From the cell containing the given text, extract its center point as (x, y) coordinate. 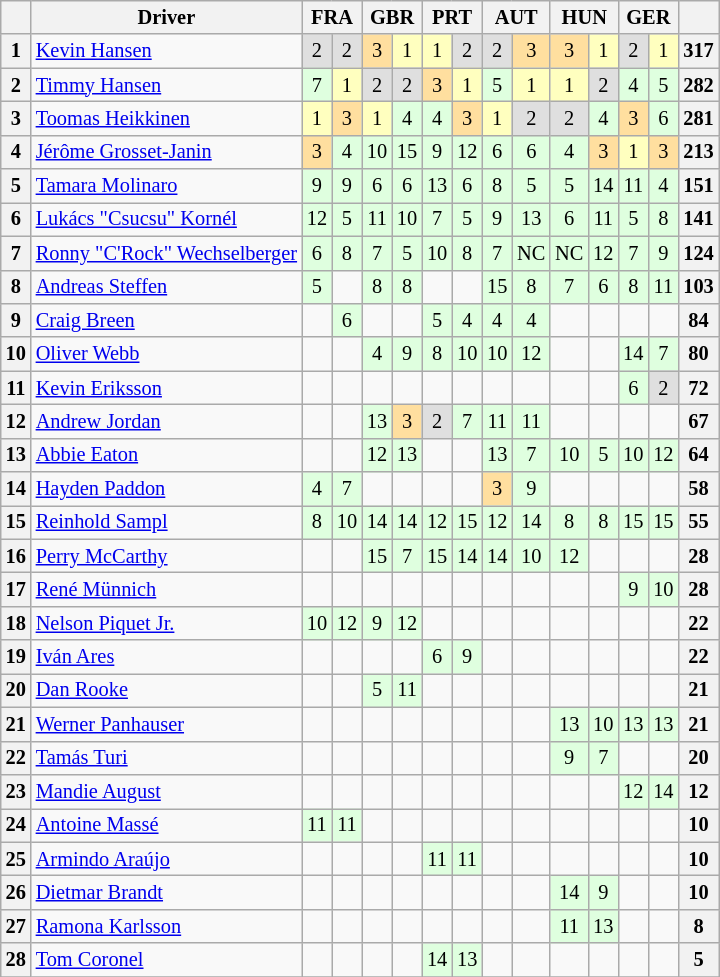
64 (698, 455)
24 (16, 825)
317 (698, 51)
Tamara Molinaro (166, 186)
18 (16, 623)
Werner Panhauser (166, 724)
27 (16, 926)
19 (16, 657)
124 (698, 253)
55 (698, 522)
80 (698, 354)
Tamás Turi (166, 758)
103 (698, 287)
Kevin Eriksson (166, 388)
Toomas Heikkinen (166, 118)
281 (698, 118)
213 (698, 152)
Andreas Steffen (166, 287)
Jérôme Grosset-Janin (166, 152)
Tom Coronel (166, 960)
Hayden Paddon (166, 489)
Perry McCarthy (166, 556)
72 (698, 388)
Armindo Araújo (166, 859)
GER (648, 17)
PRT (452, 17)
Iván Ares (166, 657)
26 (16, 892)
141 (698, 219)
Reinhold Sampl (166, 522)
Oliver Webb (166, 354)
René Münnich (166, 589)
Andrew Jordan (166, 421)
AUT (516, 17)
Antoine Massé (166, 825)
Dietmar Brandt (166, 892)
Timmy Hansen (166, 85)
GBR (392, 17)
25 (16, 859)
23 (16, 791)
Craig Breen (166, 320)
Kevin Hansen (166, 51)
Dan Rooke (166, 690)
58 (698, 489)
Mandie August (166, 791)
17 (16, 589)
151 (698, 186)
Ronny "C'Rock" Wechselberger (166, 253)
84 (698, 320)
FRA (332, 17)
Abbie Eaton (166, 455)
16 (16, 556)
Driver (166, 17)
282 (698, 85)
HUN (584, 17)
Ramona Karlsson (166, 926)
67 (698, 421)
Lukács "Csucsu" Kornél (166, 219)
Nelson Piquet Jr. (166, 623)
